Locate the cell with the specified text and output its (X, Y) center coordinate. 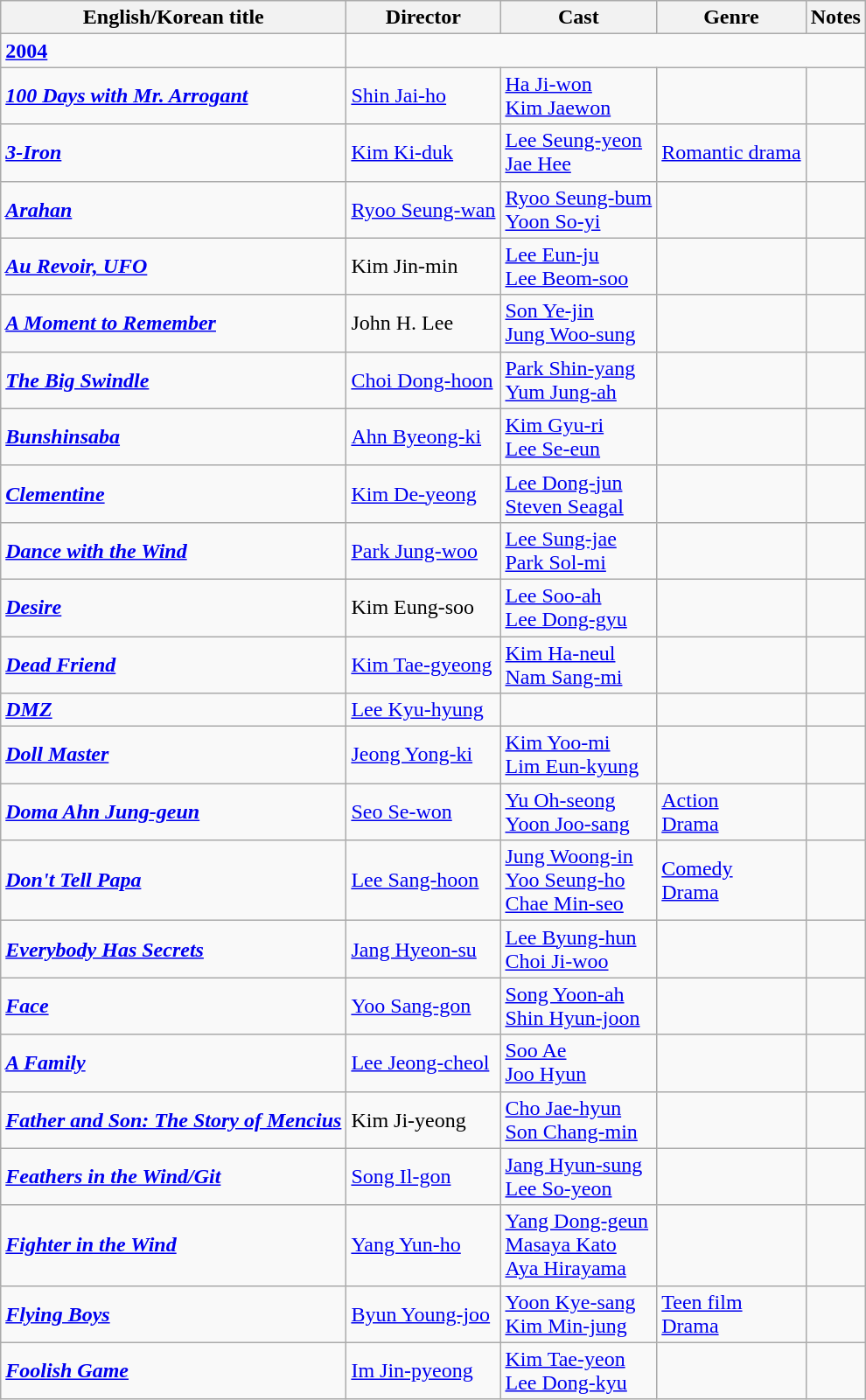
DMZ (173, 710)
Yang Dong-geunMasaya KatoAya Hirayama (579, 1245)
3-Iron (173, 152)
ActionDrama (731, 811)
Park Jung-woo (423, 551)
Arahan (173, 210)
Yoon Kye-sangKim Min-jung (579, 1313)
Romantic drama (731, 152)
Son Ye-jinJung Woo-sung (579, 324)
Kim Tae-gyeong (423, 665)
2004 (173, 51)
Doll Master (173, 756)
Yoo Sang-gon (423, 1006)
Father and Son: The Story of Mencius (173, 1119)
Feathers in the Wind/Git (173, 1177)
Director (423, 17)
Foolish Game (173, 1371)
Seo Se-won (423, 811)
Ahn Byeong-ki (423, 437)
Kim Yoo-miLim Eun-kyung (579, 756)
ComedyDrama (731, 881)
Jang Hyeon-su (423, 950)
Jung Woong-inYoo Seung-hoChae Min-seo (579, 881)
A Moment to Remember (173, 324)
Cast (579, 17)
Kim Jin-min (423, 266)
Yang Yun-ho (423, 1245)
Lee Byung-hunChoi Ji-woo (579, 950)
Soo AeJoo Hyun (579, 1063)
Lee Sung-jaePark Sol-mi (579, 551)
Yu Oh-seongYoon Joo-sang (579, 811)
Dead Friend (173, 665)
Lee Dong-junSteven Seagal (579, 493)
Dance with the Wind (173, 551)
The Big Swindle (173, 380)
Choi Dong-hoon (423, 380)
Lee Seung-yeonJae Hee (579, 152)
Face (173, 1006)
Cho Jae-hyunSon Chang-min (579, 1119)
Ha Ji-wonKim Jaewon (579, 96)
Park Shin-yangYum Jung-ah (579, 380)
Desire (173, 607)
Kim Gyu-riLee Se-eun (579, 437)
Lee Soo-ahLee Dong-gyu (579, 607)
Lee Sang-hoon (423, 881)
Ryoo Seung-wan (423, 210)
Don't Tell Papa (173, 881)
A Family (173, 1063)
Clementine (173, 493)
Au Revoir, UFO (173, 266)
Kim Eung-soo (423, 607)
Kim De-yeong (423, 493)
Ryoo Seung-bumYoon So-yi (579, 210)
Kim Ki-duk (423, 152)
100 Days with Mr. Arrogant (173, 96)
Jeong Yong-ki (423, 756)
John H. Lee (423, 324)
Fighter in the Wind (173, 1245)
Shin Jai-ho (423, 96)
Kim Tae-yeonLee Dong-kyu (579, 1371)
Kim Ha-neulNam Sang-mi (579, 665)
Bunshinsaba (173, 437)
Lee Eun-juLee Beom-soo (579, 266)
Everybody Has Secrets (173, 950)
Flying Boys (173, 1313)
English/Korean title (173, 17)
Notes (835, 17)
Im Jin-pyeong (423, 1371)
Kim Ji-yeong (423, 1119)
Lee Jeong-cheol (423, 1063)
Lee Kyu-hyung (423, 710)
Song Il-gon (423, 1177)
Jang Hyun-sungLee So-yeon (579, 1177)
Byun Young-joo (423, 1313)
Song Yoon-ahShin Hyun-joon (579, 1006)
Genre (731, 17)
Teen filmDrama (731, 1313)
Doma Ahn Jung-geun (173, 811)
